Detect which cell encompasses the target text, then output its (X, Y) center coordinate. 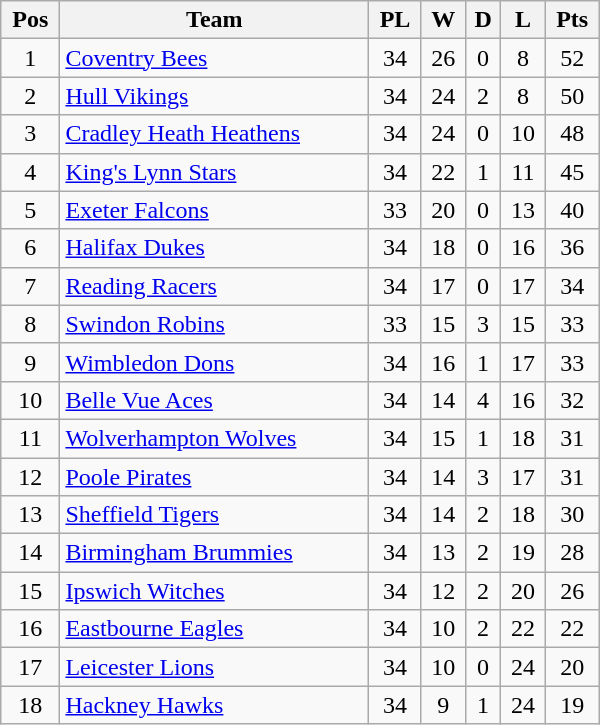
Hull Vikings (214, 96)
Reading Racers (214, 286)
Wimbledon Dons (214, 362)
28 (572, 553)
PL (395, 20)
Eastbourne Eagles (214, 629)
Swindon Robins (214, 324)
36 (572, 248)
50 (572, 96)
Leicester Lions (214, 667)
5 (30, 210)
Poole Pirates (214, 477)
6 (30, 248)
32 (572, 400)
Pos (30, 20)
W (443, 20)
Pts (572, 20)
Wolverhampton Wolves (214, 438)
Belle Vue Aces (214, 400)
7 (30, 286)
Hackney Hawks (214, 705)
Sheffield Tigers (214, 515)
Coventry Bees (214, 58)
48 (572, 134)
30 (572, 515)
Birmingham Brummies (214, 553)
40 (572, 210)
45 (572, 172)
Team (214, 20)
D (483, 20)
52 (572, 58)
Cradley Heath Heathens (214, 134)
Halifax Dukes (214, 248)
Exeter Falcons (214, 210)
Ipswich Witches (214, 591)
King's Lynn Stars (214, 172)
L (523, 20)
